Search for the cell housing the specified text and yield its [X, Y] center coordinate. 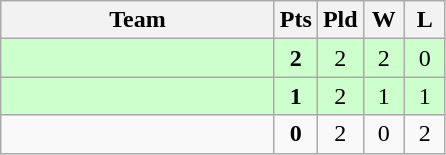
Team [138, 20]
W [384, 20]
Pld [340, 20]
L [424, 20]
Pts [296, 20]
